Find where the given text appears and provide that cell's center as [X, Y] coordinate. 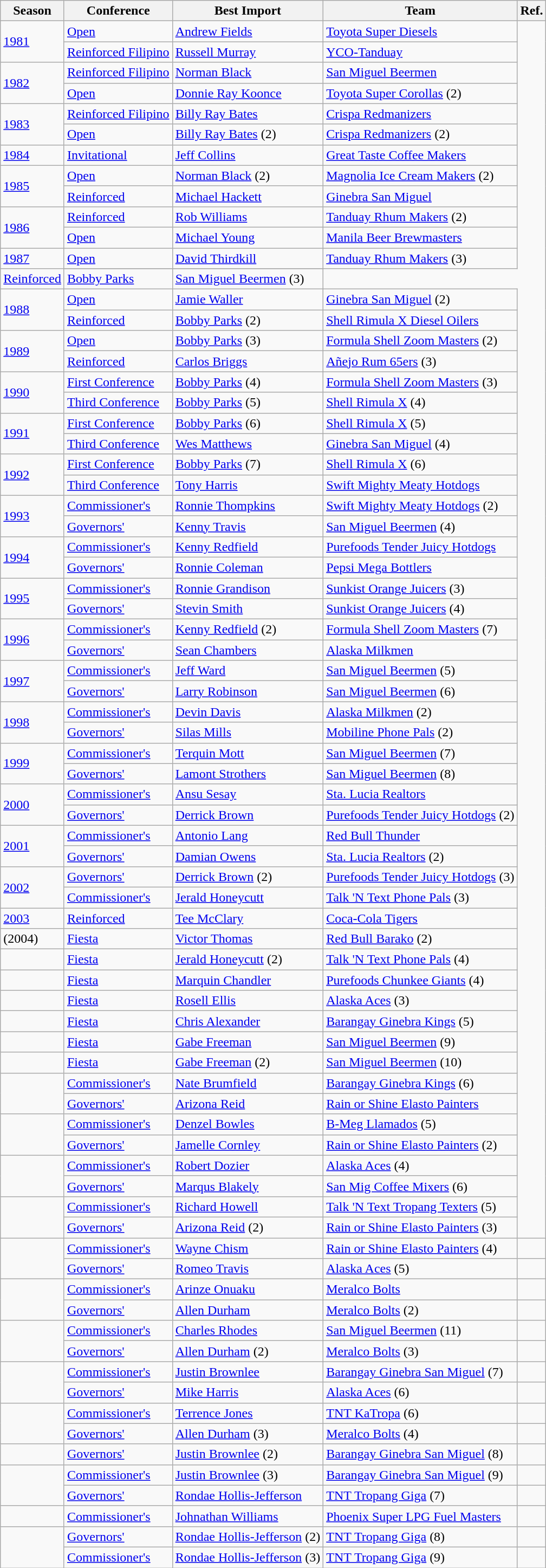
Alaska Milkmen [420, 650]
Best Import [248, 11]
Alaska Milkmen (2) [420, 712]
1983 [32, 124]
Purefoods Tender Juicy Hotdogs (3) [420, 877]
San Miguel Beermen (3) [248, 279]
Ginebra San Miguel [420, 196]
Invitational [118, 155]
Kenny Redfield (2) [248, 630]
Rain or Shine Elasto Painters [420, 1104]
1986 [32, 227]
Magnolia Ice Cream Makers (2) [420, 176]
2003 [32, 918]
Alaska Aces (4) [420, 1165]
Mike Harris [248, 1392]
San Miguel Beermen (7) [420, 753]
San Miguel Beermen (9) [420, 1042]
Norman Black [248, 73]
Donnie Ray Koonce [248, 93]
Derrick Brown (2) [248, 877]
Rob Williams [248, 217]
Purefoods Chunkee Giants (4) [420, 980]
Bobby Parks (6) [248, 423]
Larry Robinson [248, 691]
Bobby Parks (4) [248, 382]
Barangay Ginebra Kings (6) [420, 1083]
Johnathan Williams [248, 1516]
TNT Tropang Giga (7) [420, 1495]
Arinze Onuaku [248, 1290]
Sunkist Orange Juicers (3) [420, 588]
Terrence Jones [248, 1413]
Silas Mills [248, 733]
Sta. Lucia Realtors (2) [420, 856]
Sunkist Orange Juicers (4) [420, 609]
Rain or Shine Elasto Painters (2) [420, 1145]
TNT Tropang Giga (8) [420, 1537]
Ronnie Thompkins [248, 506]
Alaska Aces (6) [420, 1392]
1997 [32, 681]
Bobby Parks (5) [248, 403]
Arizona Reid [248, 1104]
Russell Murray [248, 52]
Barangay Ginebra San Miguel (9) [420, 1475]
2001 [32, 846]
Talk 'N Text Phone Pals (4) [420, 960]
Alaska Aces (3) [420, 1001]
Barangay Ginebra Kings (5) [420, 1021]
San Miguel Beermen (11) [420, 1331]
Great Taste Coffee Makers [420, 155]
Justin Brownlee (2) [248, 1454]
1989 [32, 351]
Talk 'N Text Phone Pals (3) [420, 897]
B-Meg Llamados (5) [420, 1124]
Marqus Blakely [248, 1186]
Justin Brownlee (3) [248, 1475]
Red Bull Barako (2) [420, 939]
Mobiline Phone Pals (2) [420, 733]
San Miguel Beermen (6) [420, 691]
2002 [32, 887]
Meralco Bolts (4) [420, 1434]
Shell Rimula X (6) [420, 464]
TNT Tropang Giga (9) [420, 1557]
Stevin Smith [248, 609]
Alaska Aces (5) [420, 1269]
San Miguel Beermen (8) [420, 774]
Gabe Freeman [248, 1042]
Crispa Redmanizers [420, 114]
Shell Rimula X (4) [420, 403]
Rondae Hollis-Jefferson [248, 1495]
Ronnie Coleman [248, 567]
Toyota Super Corollas (2) [420, 93]
1984 [32, 155]
Meralco Bolts (2) [420, 1310]
Bobby Parks (7) [248, 464]
Tee McClary [248, 918]
Allen Durham (2) [248, 1351]
Jeff Ward [248, 671]
Arizona Reid (2) [248, 1227]
Conference [118, 11]
Romeo Travis [248, 1269]
1995 [32, 598]
YCO-Tanduay [420, 52]
Wes Matthews [248, 444]
Ginebra San Miguel (2) [420, 300]
Jamie Waller [248, 300]
Coca-Cola Tigers [420, 918]
Carlos Briggs [248, 361]
Bobby Parks (3) [248, 341]
Justin Brownlee [248, 1372]
Barangay Ginebra San Miguel (7) [420, 1372]
Phoenix Super LPG Fuel Masters [420, 1516]
San Mig Coffee Mixers (6) [420, 1186]
Derrick Brown [248, 815]
Allen Durham (3) [248, 1434]
1999 [32, 763]
Sta. Lucia Realtors [420, 794]
Devin Davis [248, 712]
Meralco Bolts [420, 1290]
Jamelle Cornley [248, 1145]
Kenny Travis [248, 526]
Añejo Rum 65ers (3) [420, 361]
2000 [32, 805]
Purefoods Tender Juicy Hotdogs [420, 547]
Charles Rhodes [248, 1331]
1987 [32, 258]
Victor Thomas [248, 939]
Billy Ray Bates (2) [248, 134]
1990 [32, 392]
Ronnie Grandison [248, 588]
Michael Young [248, 237]
Kenny Redfield [248, 547]
1981 [32, 42]
Season [32, 11]
Jeff Collins [248, 155]
Jerald Honeycutt (2) [248, 960]
Damian Owens [248, 856]
Bobby Parks [118, 279]
Rondae Hollis-Jefferson (2) [248, 1537]
1996 [32, 640]
Red Bull Thunder [420, 835]
1992 [32, 475]
Rondae Hollis-Jefferson (3) [248, 1557]
Denzel Bowles [248, 1124]
(2004) [32, 939]
Barangay Ginebra San Miguel (8) [420, 1454]
Manila Beer Brewmasters [420, 237]
Team [420, 11]
Antonio Lang [248, 835]
Jerald Honeycutt [248, 897]
Bobby Parks (2) [248, 320]
Formula Shell Zoom Masters (7) [420, 630]
Billy Ray Bates [248, 114]
Tanduay Rhum Makers (2) [420, 217]
Shell Rimula X Diesel Oilers [420, 320]
1985 [32, 186]
Ref. [532, 11]
1993 [32, 516]
Allen Durham [248, 1310]
Michael Hackett [248, 196]
Swift Mighty Meaty Hotdogs (2) [420, 506]
Rain or Shine Elasto Painters (3) [420, 1227]
San Miguel Beermen (5) [420, 671]
Talk 'N Text Tropang Texters (5) [420, 1207]
Robert Dozier [248, 1165]
David Thirdkill [248, 258]
1988 [32, 310]
Lamont Strothers [248, 774]
Rosell Ellis [248, 1001]
Meralco Bolts (3) [420, 1351]
Toyota Super Diesels [420, 31]
San Miguel Beermen (4) [420, 526]
Terquin Mott [248, 753]
Sean Chambers [248, 650]
Shell Rimula X (5) [420, 423]
Tanduay Rhum Makers (3) [420, 258]
Nate Brumfield [248, 1083]
1991 [32, 433]
Wayne Chism [248, 1248]
Ansu Sesay [248, 794]
Marquin Chandler [248, 980]
San Miguel Beermen (10) [420, 1062]
Richard Howell [248, 1207]
Tony Harris [248, 485]
Formula Shell Zoom Masters (2) [420, 341]
Pepsi Mega Bottlers [420, 567]
1994 [32, 557]
Formula Shell Zoom Masters (3) [420, 382]
1982 [32, 83]
Chris Alexander [248, 1021]
Purefoods Tender Juicy Hotdogs (2) [420, 815]
Rain or Shine Elasto Painters (4) [420, 1248]
Crispa Redmanizers (2) [420, 134]
Ginebra San Miguel (4) [420, 444]
San Miguel Beermen [420, 73]
Norman Black (2) [248, 176]
Andrew Fields [248, 31]
1998 [32, 722]
Swift Mighty Meaty Hotdogs [420, 485]
Gabe Freeman (2) [248, 1062]
TNT KaTropa (6) [420, 1413]
